Capture the cell that displays the provided text and extract its (x, y) central coordinate. 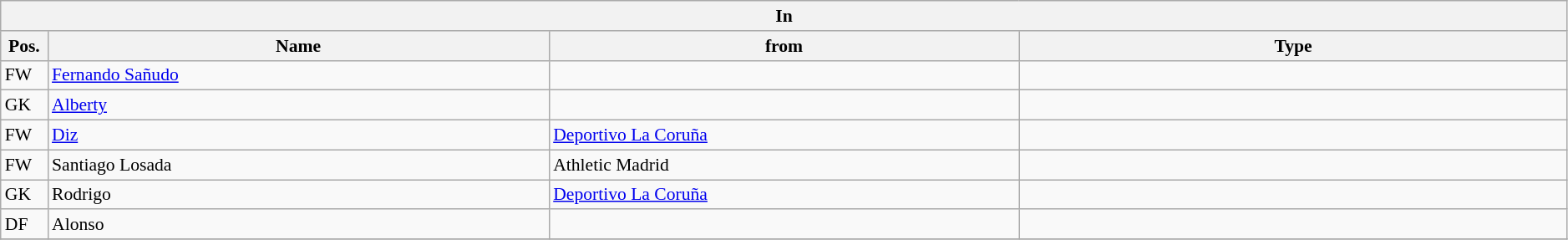
Alberty (298, 105)
Pos. (24, 46)
In (784, 16)
from (784, 46)
Fernando Sañudo (298, 75)
Rodrigo (298, 195)
DF (24, 225)
Name (298, 46)
Type (1293, 46)
Santiago Losada (298, 165)
Diz (298, 135)
Athletic Madrid (784, 165)
Alonso (298, 225)
